Extract the [x, y] coordinate from the center of the cell holding the provided text.  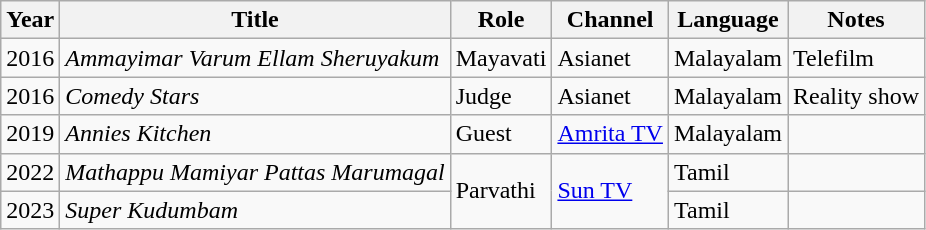
Channel [610, 20]
Judge [501, 96]
Guest [501, 134]
Reality show [856, 96]
Telefilm [856, 58]
2022 [30, 172]
Language [728, 20]
Mayavati [501, 58]
Year [30, 20]
Mathappu Mamiyar Pattas Marumagal [255, 172]
Sun TV [610, 191]
Notes [856, 20]
Amrita TV [610, 134]
Comedy Stars [255, 96]
Annies Kitchen [255, 134]
2019 [30, 134]
Role [501, 20]
2023 [30, 210]
Ammayimar Varum Ellam Sheruyakum [255, 58]
Title [255, 20]
Super Kudumbam [255, 210]
Parvathi [501, 191]
